Scan for the cell matching the given text and deliver its [x, y] coordinate at center. 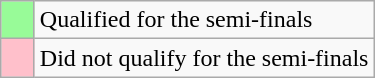
Qualified for the semi-finals [204, 20]
Did not qualify for the semi-finals [204, 58]
